Determine the (X, Y) coordinate at the center of the cell enclosing the given text.  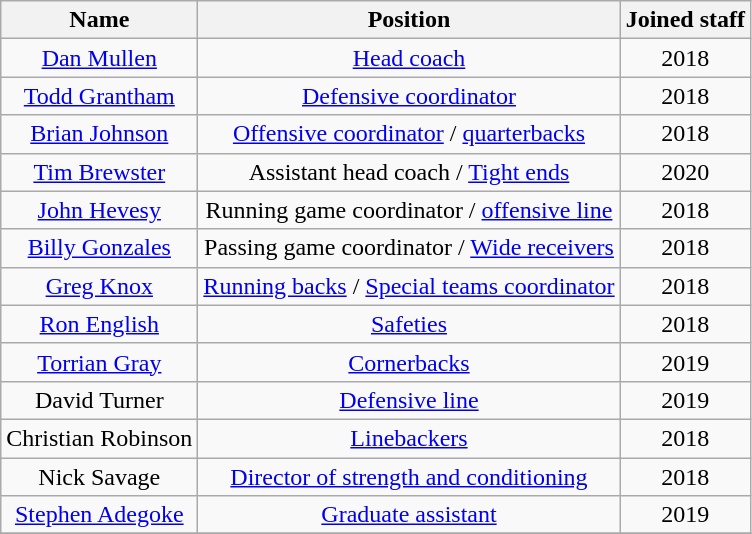
Torrian Gray (100, 362)
Running backs / Special teams coordinator (409, 286)
Greg Knox (100, 286)
Director of strength and conditioning (409, 477)
Head coach (409, 58)
Running game coordinator / offensive line (409, 210)
Graduate assistant (409, 515)
Christian Robinson (100, 438)
Cornerbacks (409, 362)
Passing game coordinator / Wide receivers (409, 248)
2020 (685, 172)
Dan Mullen (100, 58)
Safeties (409, 324)
David Turner (100, 400)
Ron English (100, 324)
Brian Johnson (100, 134)
Offensive coordinator / quarterbacks (409, 134)
Position (409, 20)
Todd Grantham (100, 96)
Defensive line (409, 400)
Assistant head coach / Tight ends (409, 172)
Joined staff (685, 20)
Defensive coordinator (409, 96)
John Hevesy (100, 210)
Name (100, 20)
Stephen Adegoke (100, 515)
Nick Savage (100, 477)
Linebackers (409, 438)
Tim Brewster (100, 172)
Billy Gonzales (100, 248)
